Capture the cell that displays the provided text and extract its [X, Y] central coordinate. 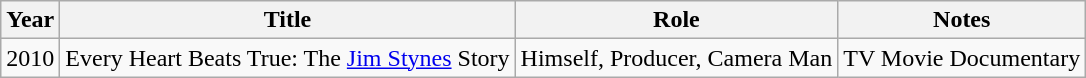
Himself, Producer, Camera Man [676, 58]
Role [676, 20]
TV Movie Documentary [962, 58]
Title [288, 20]
2010 [30, 58]
Notes [962, 20]
Every Heart Beats True: The Jim Stynes Story [288, 58]
Year [30, 20]
